Extract the (X, Y) coordinate from the center of the cell holding the provided text.  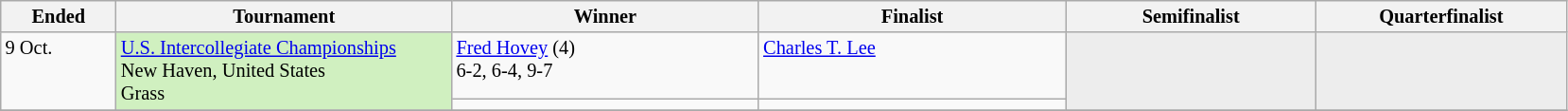
Quarterfinalist (1441, 16)
Winner (605, 16)
Finalist (912, 16)
Ended (59, 16)
Fred Hovey (4) 6-2, 6-4, 9-7 (605, 65)
9 Oct. (59, 71)
Semifinalist (1192, 16)
Charles T. Lee (912, 65)
U.S. Intercollegiate ChampionshipsNew Haven, United StatesGrass (284, 71)
Tournament (284, 16)
